Provide the (x, y) coordinate of the cell's center where the given text is located.  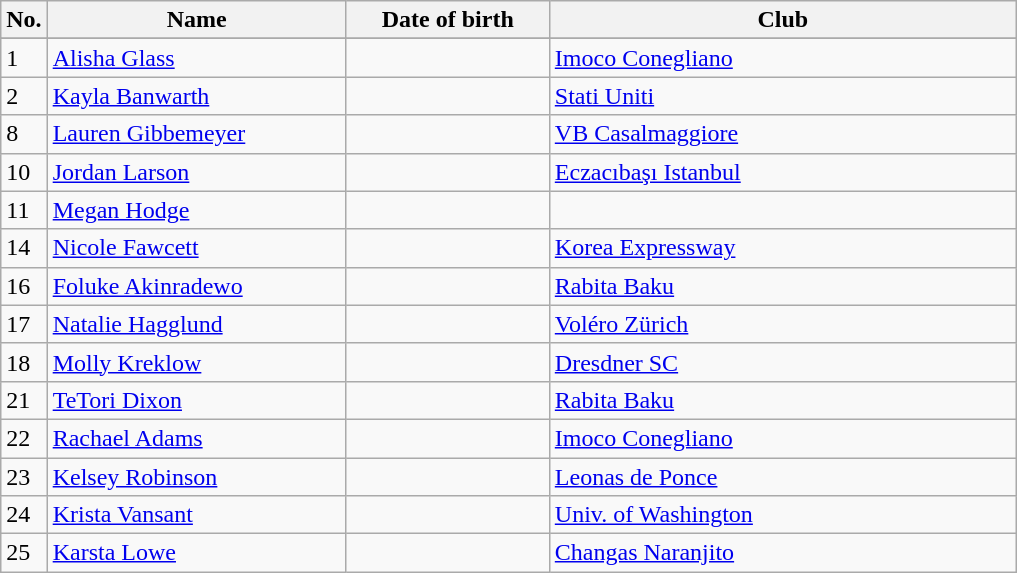
Jordan Larson (196, 172)
18 (24, 362)
Kelsey Robinson (196, 477)
Leonas de Ponce (782, 477)
Krista Vansant (196, 515)
Nicole Fawcett (196, 248)
14 (24, 248)
Univ. of Washington (782, 515)
Lauren Gibbemeyer (196, 134)
23 (24, 477)
TeTori Dixon (196, 400)
11 (24, 210)
21 (24, 400)
Natalie Hagglund (196, 324)
Kayla Banwarth (196, 96)
Club (782, 20)
Rachael Adams (196, 438)
Alisha Glass (196, 58)
Changas Naranjito (782, 553)
1 (24, 58)
Voléro Zürich (782, 324)
Eczacıbaşı Istanbul (782, 172)
No. (24, 20)
16 (24, 286)
Dresdner SC (782, 362)
25 (24, 553)
8 (24, 134)
Date of birth (448, 20)
10 (24, 172)
VB Casalmaggiore (782, 134)
22 (24, 438)
Karsta Lowe (196, 553)
Stati Uniti (782, 96)
Korea Expressway (782, 248)
Megan Hodge (196, 210)
24 (24, 515)
Foluke Akinradewo (196, 286)
Name (196, 20)
Molly Kreklow (196, 362)
2 (24, 96)
17 (24, 324)
